Capture the cell that displays the provided text and extract its (x, y) central coordinate. 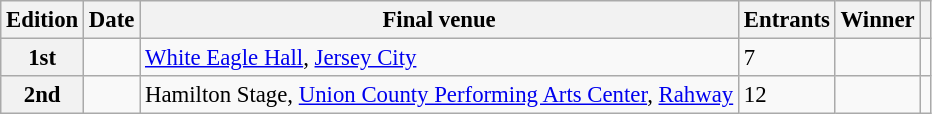
Entrants (786, 20)
Date (112, 20)
Hamilton Stage, Union County Performing Arts Center, Rahway (440, 95)
Final venue (440, 20)
7 (786, 58)
Edition (42, 20)
2nd (42, 95)
1st (42, 58)
White Eagle Hall, Jersey City (440, 58)
Winner (878, 20)
12 (786, 95)
